Identify which cell holds the provided text, then report its [x, y] central coordinate. 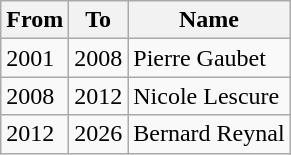
2026 [98, 134]
Bernard Reynal [209, 134]
Nicole Lescure [209, 96]
From [35, 20]
Name [209, 20]
2001 [35, 58]
Pierre Gaubet [209, 58]
To [98, 20]
